Pinpoint the cell where the given text exists, returning its [X, Y] midpoint coordinate. 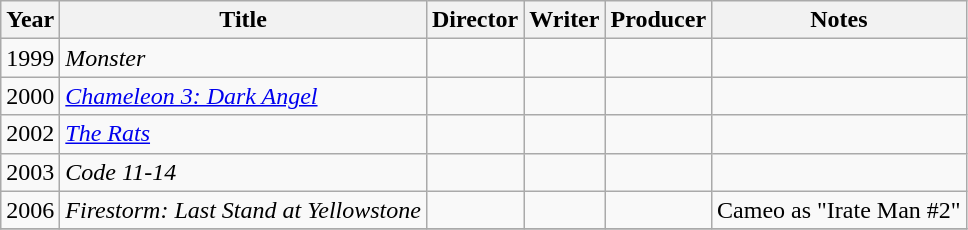
Year [30, 20]
2000 [30, 96]
Producer [658, 20]
2006 [30, 210]
Monster [244, 58]
Firestorm: Last Stand at Yellowstone [244, 210]
Notes [840, 20]
Director [474, 20]
Writer [564, 20]
1999 [30, 58]
Title [244, 20]
Cameo as "Irate Man #2" [840, 210]
Chameleon 3: Dark Angel [244, 96]
The Rats [244, 134]
2002 [30, 134]
Code 11-14 [244, 172]
2003 [30, 172]
